Return [x, y] of the center of cell containing provided text 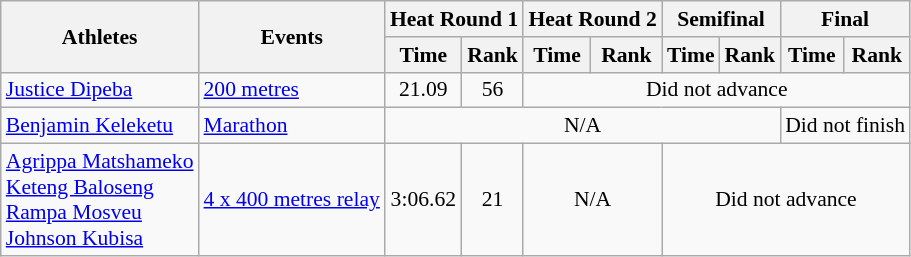
4 x 400 metres relay [292, 200]
Semifinal [721, 19]
Events [292, 36]
Marathon [292, 126]
3:06.62 [424, 200]
Agrippa MatshamekoKeteng BalosengRampa MosveuJohnson Kubisa [100, 200]
21.09 [424, 90]
200 metres [292, 90]
56 [493, 90]
Athletes [100, 36]
21 [493, 200]
Benjamin Keleketu [100, 126]
Heat Round 1 [454, 19]
Justice Dipeba [100, 90]
Final [845, 19]
Did not finish [845, 126]
Heat Round 2 [592, 19]
